Return the (x, y) coordinate for the center point of the cell that contains the specified text.  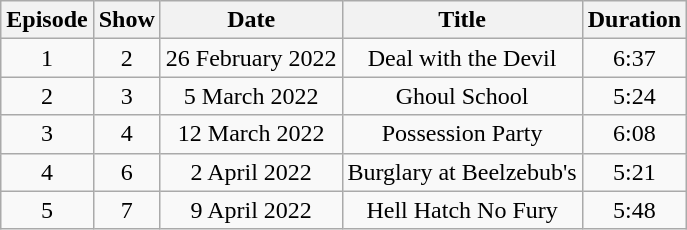
12 March 2022 (251, 134)
6:08 (634, 134)
7 (126, 210)
6 (126, 172)
Date (251, 20)
Deal with the Devil (462, 58)
6:37 (634, 58)
Possession Party (462, 134)
Episode (47, 20)
5:24 (634, 96)
26 February 2022 (251, 58)
5:21 (634, 172)
Show (126, 20)
Duration (634, 20)
Burglary at Beelzebub's (462, 172)
9 April 2022 (251, 210)
2 April 2022 (251, 172)
Ghoul School (462, 96)
5:48 (634, 210)
5 (47, 210)
5 March 2022 (251, 96)
Title (462, 20)
1 (47, 58)
Hell Hatch No Fury (462, 210)
